For the text-containing cell, return its midpoint in (x, y) coordinate format. 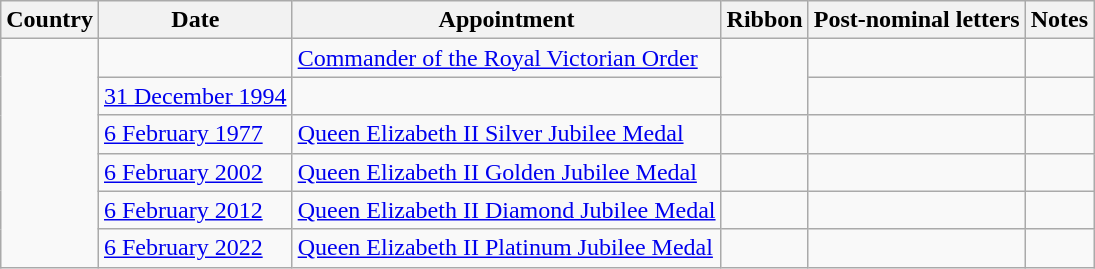
Queen Elizabeth II Platinum Jubilee Medal (506, 248)
Country (50, 20)
Queen Elizabeth II Silver Jubilee Medal (506, 134)
Ribbon (764, 20)
6 February 1977 (195, 134)
Queen Elizabeth II Diamond Jubilee Medal (506, 210)
6 February 2022 (195, 248)
Post-nominal letters (916, 20)
Queen Elizabeth II Golden Jubilee Medal (506, 172)
Notes (1059, 20)
6 February 2012 (195, 210)
Appointment (506, 20)
Date (195, 20)
6 February 2002 (195, 172)
Commander of the Royal Victorian Order (506, 58)
31 December 1994 (195, 96)
